Return [X, Y] of the center of cell containing provided text 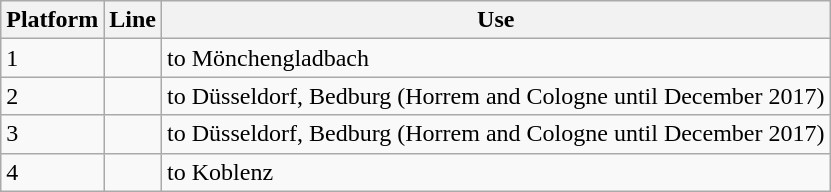
to Mönchengladbach [496, 58]
Use [496, 20]
1 [52, 58]
Line [133, 20]
Platform [52, 20]
4 [52, 172]
to Koblenz [496, 172]
3 [52, 134]
2 [52, 96]
